Pinpoint the cell where the given text exists, returning its (x, y) midpoint coordinate. 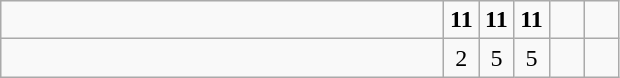
2 (462, 58)
